Return the (X, Y) coordinate for the center point of the cell that contains the specified text.  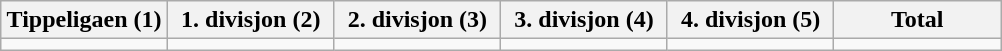
Total (918, 20)
4. divisjon (5) (750, 20)
2. divisjon (3) (418, 20)
1. divisjon (2) (250, 20)
3. divisjon (4) (584, 20)
Tippeligaen (1) (84, 20)
